Detect which cell encompasses the target text, then output its [X, Y] center coordinate. 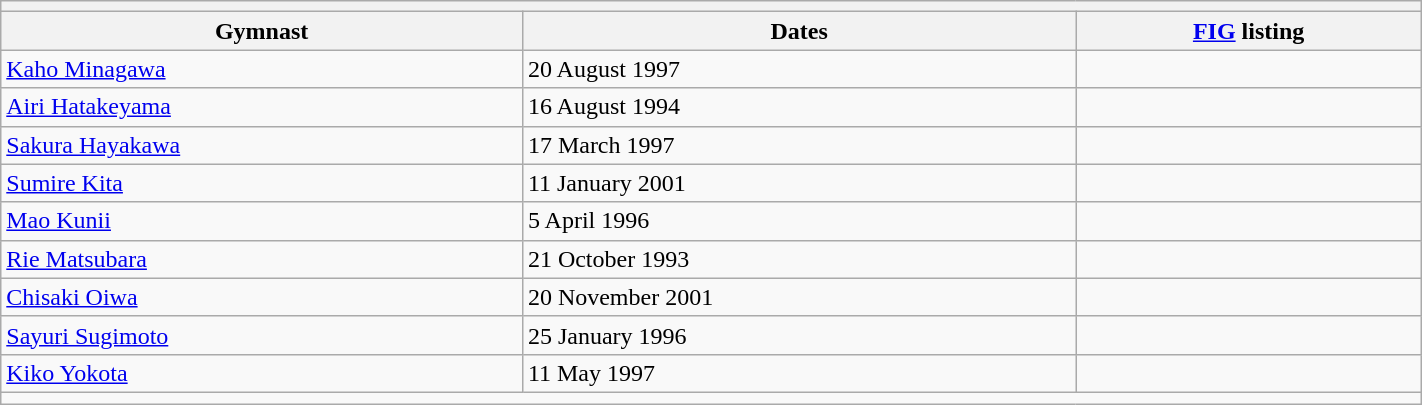
Chisaki Oiwa [262, 297]
Gymnast [262, 31]
Airi Hatakeyama [262, 107]
25 January 1996 [799, 335]
11 May 1997 [799, 373]
20 August 1997 [799, 69]
17 March 1997 [799, 145]
5 April 1996 [799, 221]
16 August 1994 [799, 107]
Sumire Kita [262, 183]
Kiko Yokota [262, 373]
Kaho Minagawa [262, 69]
Dates [799, 31]
Sayuri Sugimoto [262, 335]
11 January 2001 [799, 183]
21 October 1993 [799, 259]
Sakura Hayakawa [262, 145]
Mao Kunii [262, 221]
FIG listing [1248, 31]
Rie Matsubara [262, 259]
20 November 2001 [799, 297]
